Output the [x, y] coordinate of the center of the cell containing the given text.  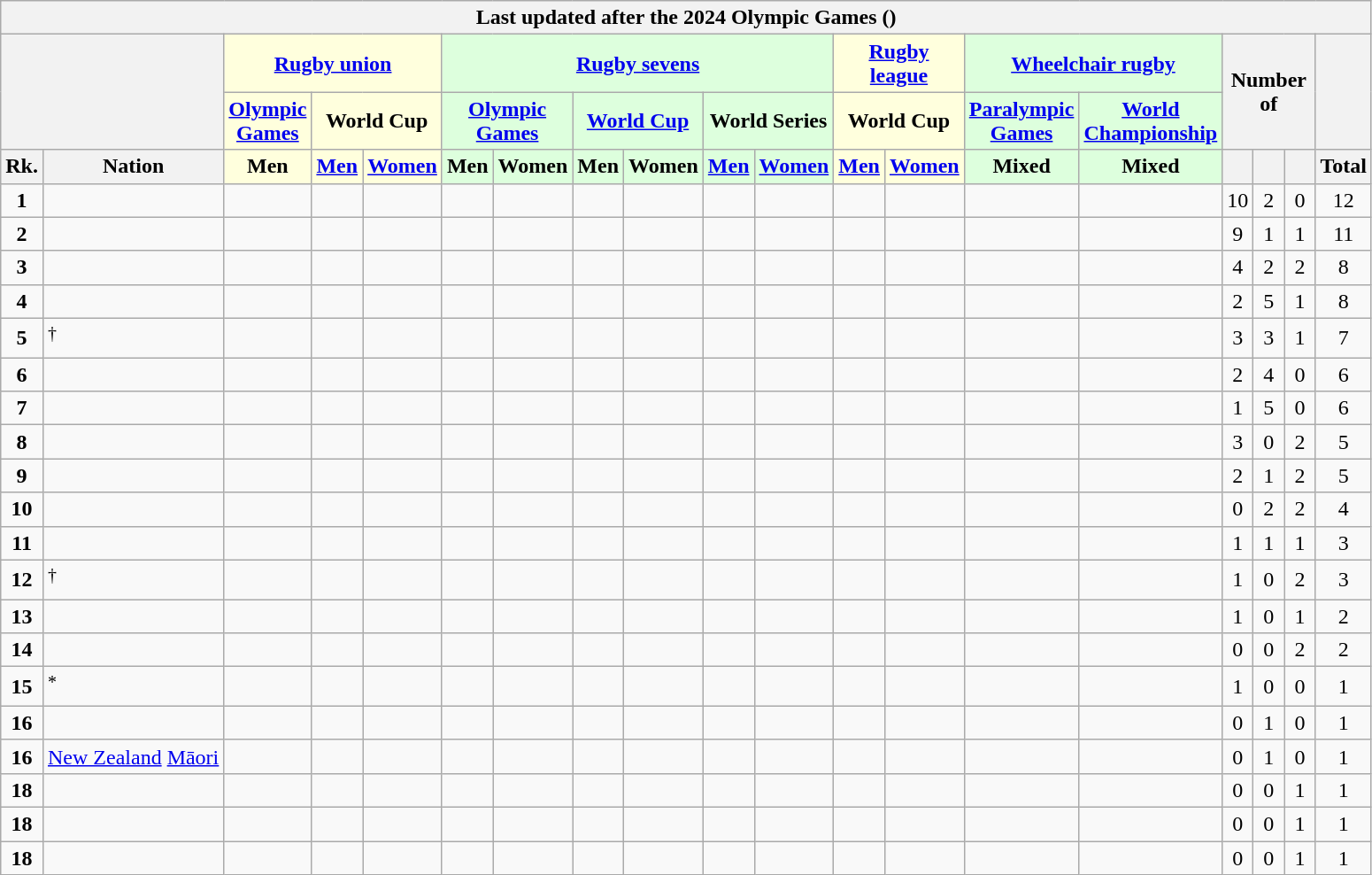
Total [1344, 166]
Rk. [22, 166]
14 [22, 650]
New Zealand Māori [133, 756]
Rugby union [333, 64]
Paralympic Games [1021, 120]
* [133, 687]
Nation [133, 166]
Last updated after the 2024 Olympic Games () [687, 18]
Rugby league [899, 64]
13 [22, 616]
Number of [1269, 92]
15 [22, 687]
World Series [768, 120]
Wheelchair rugby [1093, 64]
Rugby sevens [637, 64]
World Championship [1151, 120]
